Search for the cell housing the specified text and yield its [X, Y] center coordinate. 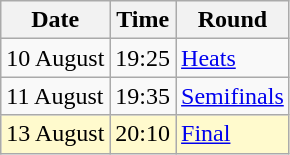
Final [233, 134]
13 August [56, 134]
Heats [233, 58]
10 August [56, 58]
Semifinals [233, 96]
19:25 [143, 58]
19:35 [143, 96]
11 August [56, 96]
Date [56, 20]
Round [233, 20]
Time [143, 20]
20:10 [143, 134]
